Locate the cell with the specified text and output its [X, Y] center coordinate. 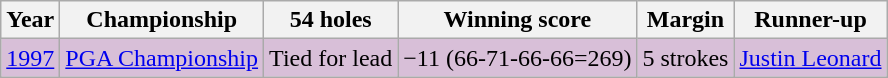
−11 (66-71-66-66=269) [518, 58]
Winning score [518, 20]
Justin Leonard [810, 58]
Year [30, 20]
Margin [686, 20]
PGA Championship [162, 58]
5 strokes [686, 58]
54 holes [331, 20]
Runner-up [810, 20]
Tied for lead [331, 58]
Championship [162, 20]
1997 [30, 58]
